Extract the (X, Y) coordinate from the center of the cell holding the provided text.  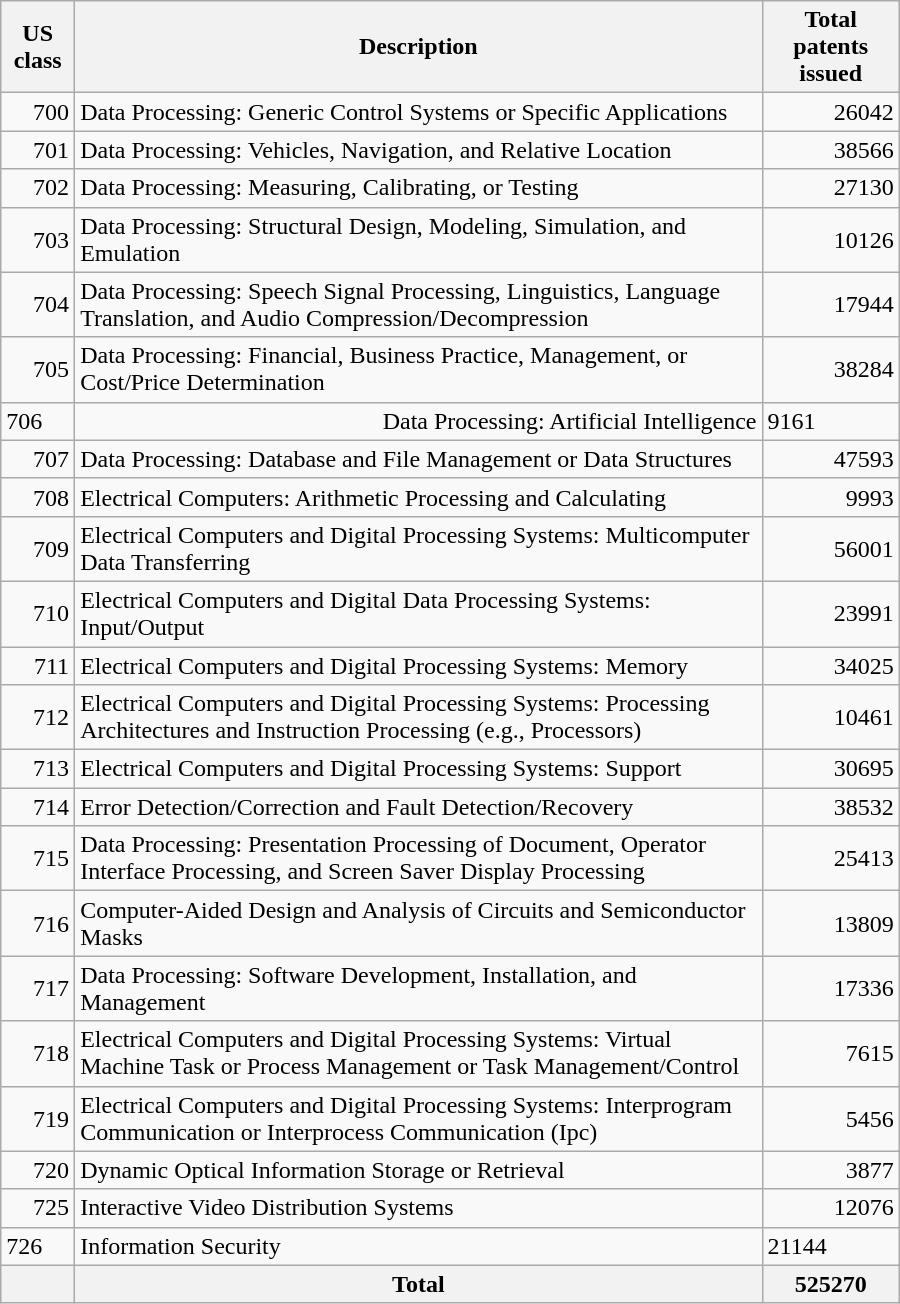
720 (38, 1170)
715 (38, 858)
719 (38, 1118)
Error Detection/Correction and Fault Detection/Recovery (418, 807)
709 (38, 548)
Electrical Computers and Digital Processing Systems: Multicomputer Data Transferring (418, 548)
21144 (830, 1246)
5456 (830, 1118)
Data Processing: Presentation Processing of Document, Operator Interface Processing, and Screen Saver Display Processing (418, 858)
47593 (830, 459)
Electrical Computers and Digital Processing Systems: Interprogram Communication or Interprocess Communication (Ipc) (418, 1118)
705 (38, 370)
Electrical Computers and Digital Processing Systems: Memory (418, 665)
3877 (830, 1170)
Total patents issued (830, 47)
Dynamic Optical Information Storage or Retrieval (418, 1170)
30695 (830, 769)
Electrical Computers and Digital Processing Systems: Support (418, 769)
Information Security (418, 1246)
Data Processing: Financial, Business Practice, Management, or Cost/Price Determination (418, 370)
25413 (830, 858)
Data Processing: Structural Design, Modeling, Simulation, and Emulation (418, 240)
708 (38, 497)
Data Processing: Software Development, Installation, and Management (418, 988)
Electrical Computers and Digital Processing Systems: Processing Architectures and Instruction Processing (e.g., Processors) (418, 718)
Total (418, 1284)
525270 (830, 1284)
56001 (830, 548)
38532 (830, 807)
Data Processing: Vehicles, Navigation, and Relative Location (418, 150)
Data Processing: Generic Control Systems or Specific Applications (418, 112)
707 (38, 459)
10461 (830, 718)
725 (38, 1208)
704 (38, 304)
Data Processing: Database and File Management or Data Structures (418, 459)
34025 (830, 665)
714 (38, 807)
Data Processing: Measuring, Calibrating, or Testing (418, 188)
717 (38, 988)
Electrical Computers: Arithmetic Processing and Calculating (418, 497)
38566 (830, 150)
712 (38, 718)
9161 (830, 421)
706 (38, 421)
Computer-Aided Design and Analysis of Circuits and Semiconductor Masks (418, 924)
Description (418, 47)
27130 (830, 188)
US class (38, 47)
17336 (830, 988)
Data Processing: Artificial Intelligence (418, 421)
710 (38, 614)
17944 (830, 304)
702 (38, 188)
13809 (830, 924)
716 (38, 924)
26042 (830, 112)
10126 (830, 240)
703 (38, 240)
Electrical Computers and Digital Processing Systems: Virtual Machine Task or Process Management or Task Management/Control (418, 1054)
9993 (830, 497)
38284 (830, 370)
23991 (830, 614)
713 (38, 769)
Electrical Computers and Digital Data Processing Systems: Input/Output (418, 614)
Interactive Video Distribution Systems (418, 1208)
718 (38, 1054)
Data Processing: Speech Signal Processing, Linguistics, Language Translation, and Audio Compression/Decompression (418, 304)
701 (38, 150)
700 (38, 112)
7615 (830, 1054)
726 (38, 1246)
711 (38, 665)
12076 (830, 1208)
